Scan for the cell matching the given text and deliver its (x, y) coordinate at center. 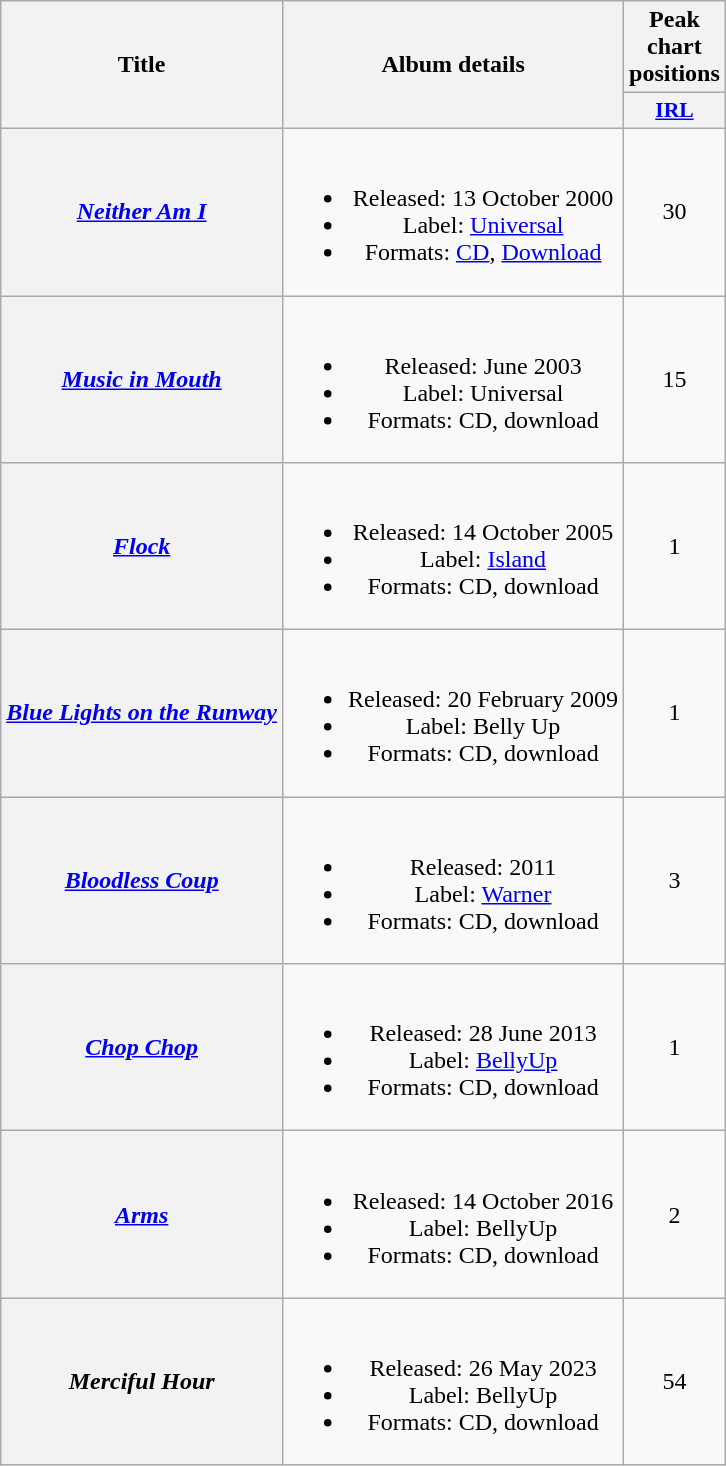
30 (675, 212)
3 (675, 880)
Flock (142, 546)
Released: 2011Label: WarnerFormats: CD, download (454, 880)
Chop Chop (142, 1048)
Released: 28 June 2013Label: BellyUpFormats: CD, download (454, 1048)
Released: 20 February 2009Label: Belly UpFormats: CD, download (454, 714)
2 (675, 1214)
Bloodless Coup (142, 880)
Blue Lights on the Runway (142, 714)
Music in Mouth (142, 380)
Released: 14 October 2005Label: IslandFormats: CD, download (454, 546)
IRL (675, 111)
Title (142, 65)
Released: June 2003Label: UniversalFormats: CD, download (454, 380)
Arms (142, 1214)
15 (675, 380)
Peak chart positions (675, 47)
Released: 14 October 2016Label: BellyUpFormats: CD, download (454, 1214)
54 (675, 1382)
Released: 26 May 2023Label: BellyUpFormats: CD, download (454, 1382)
Album details (454, 65)
Neither Am I (142, 212)
Released: 13 October 2000Label: UniversalFormats: CD, Download (454, 212)
Merciful Hour (142, 1382)
